Scan for the cell matching the given text and deliver its (x, y) coordinate at center. 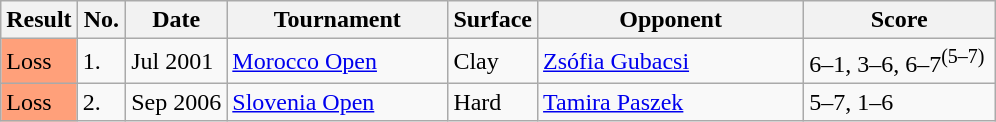
No. (102, 20)
Score (900, 20)
Morocco Open (338, 62)
Date (176, 20)
Clay (493, 62)
Sep 2006 (176, 102)
Opponent (671, 20)
5–7, 1–6 (900, 102)
Zsófia Gubacsi (671, 62)
Hard (493, 102)
Slovenia Open (338, 102)
1. (102, 62)
Tamira Paszek (671, 102)
Tournament (338, 20)
2. (102, 102)
Result (39, 20)
Jul 2001 (176, 62)
6–1, 3–6, 6–7(5–7) (900, 62)
Surface (493, 20)
